Locate the cell with the specified text and output its [X, Y] center coordinate. 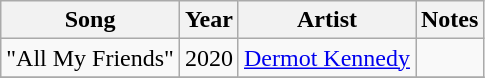
Song [90, 20]
2020 [208, 58]
Notes [450, 20]
Artist [326, 20]
Year [208, 20]
"All My Friends" [90, 58]
Dermot Kennedy [326, 58]
